Provide the (X, Y) coordinate of the cell's center where the given text is located.  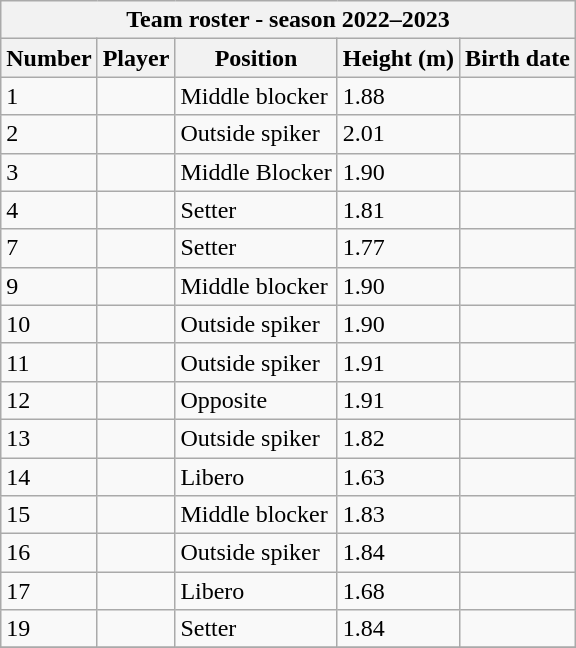
2.01 (398, 134)
Team roster - season 2022–2023 (288, 20)
3 (49, 172)
14 (49, 477)
1.63 (398, 477)
1 (49, 96)
2 (49, 134)
7 (49, 248)
1.81 (398, 210)
Height (m) (398, 58)
1.68 (398, 591)
17 (49, 591)
4 (49, 210)
Position (256, 58)
1.83 (398, 515)
9 (49, 286)
10 (49, 324)
16 (49, 553)
1.82 (398, 438)
19 (49, 629)
Middle Blocker (256, 172)
1.88 (398, 96)
15 (49, 515)
1.77 (398, 248)
11 (49, 362)
Opposite (256, 400)
Player (136, 58)
12 (49, 400)
Number (49, 58)
Birth date (518, 58)
13 (49, 438)
